Provide the [x, y] coordinate of the cell's center where the given text is located.  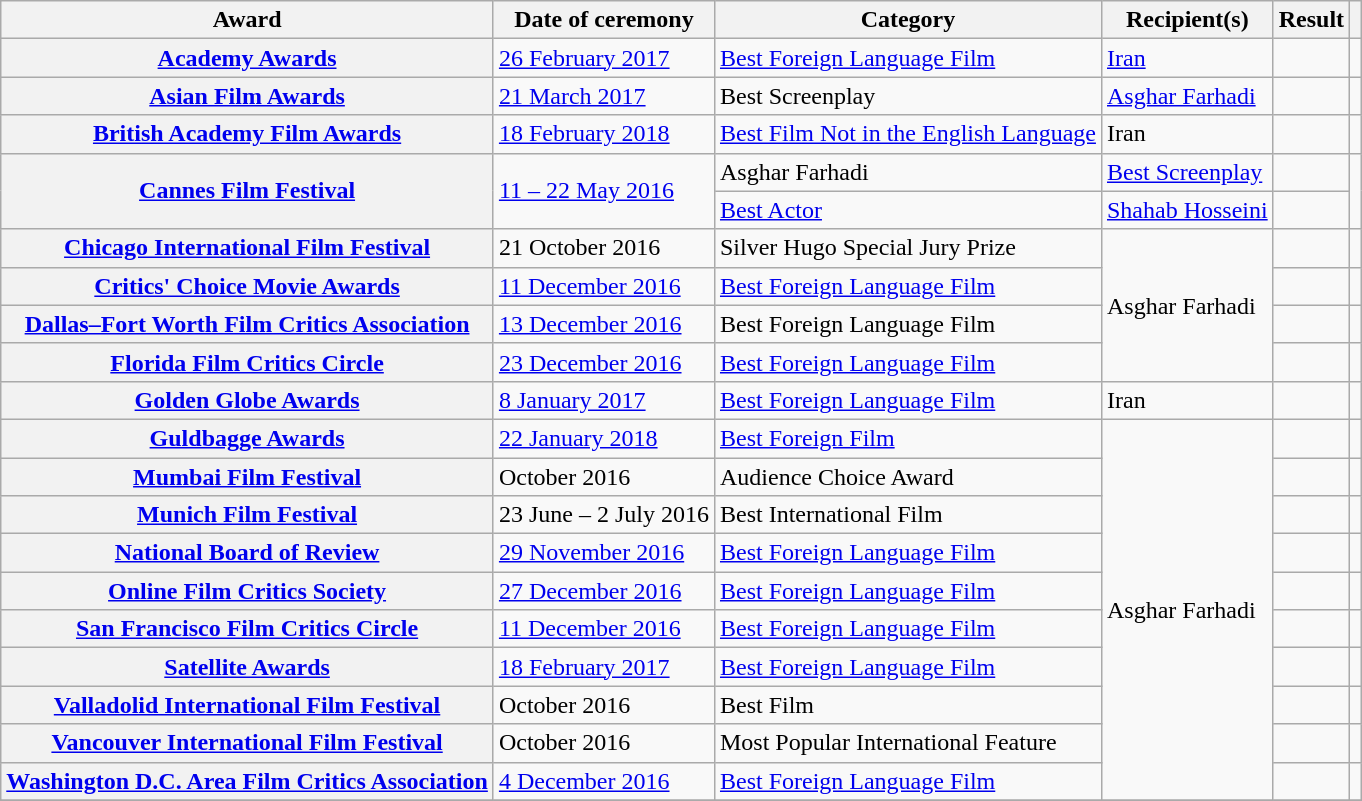
Audience Choice Award [908, 477]
Guldbagge Awards [248, 438]
22 January 2018 [604, 438]
Washington D.C. Area Film Critics Association [248, 781]
18 February 2018 [604, 134]
Result [1311, 20]
21 October 2016 [604, 248]
Most Popular International Feature [908, 743]
8 January 2017 [604, 400]
11 – 22 May 2016 [604, 191]
Best Actor [908, 210]
Golden Globe Awards [248, 400]
Chicago International Film Festival [248, 248]
Category [908, 20]
Date of ceremony [604, 20]
Florida Film Critics Circle [248, 362]
Best International Film [908, 515]
4 December 2016 [604, 781]
Vancouver International Film Festival [248, 743]
San Francisco Film Critics Circle [248, 629]
Shahab Hosseini [1187, 210]
Valladolid International Film Festival [248, 705]
Recipient(s) [1187, 20]
Silver Hugo Special Jury Prize [908, 248]
Dallas–Fort Worth Film Critics Association [248, 324]
British Academy Film Awards [248, 134]
Asian Film Awards [248, 96]
26 February 2017 [604, 58]
Munich Film Festival [248, 515]
Best Foreign Film [908, 438]
Best Film [908, 705]
Cannes Film Festival [248, 191]
21 March 2017 [604, 96]
Best Film Not in the English Language [908, 134]
27 December 2016 [604, 591]
National Board of Review [248, 553]
Award [248, 20]
18 February 2017 [604, 667]
Online Film Critics Society [248, 591]
23 December 2016 [604, 362]
Critics' Choice Movie Awards [248, 286]
23 June – 2 July 2016 [604, 515]
Academy Awards [248, 58]
Satellite Awards [248, 667]
13 December 2016 [604, 324]
Mumbai Film Festival [248, 477]
29 November 2016 [604, 553]
